For the text-containing cell, return its midpoint in [X, Y] coordinate format. 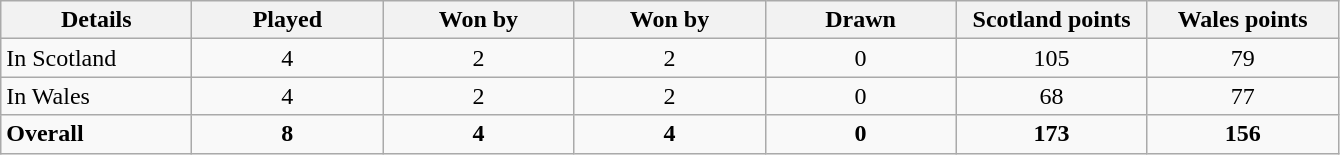
In Wales [96, 96]
Wales points [1242, 20]
Overall [96, 134]
Scotland points [1052, 20]
77 [1242, 96]
105 [1052, 58]
Details [96, 20]
Played [288, 20]
79 [1242, 58]
In Scotland [96, 58]
68 [1052, 96]
8 [288, 134]
Drawn [860, 20]
173 [1052, 134]
156 [1242, 134]
